Search for the cell housing the specified text and yield its (x, y) center coordinate. 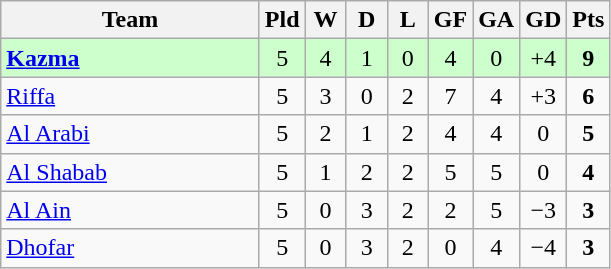
Kazma (130, 58)
+4 (544, 58)
GD (544, 20)
GA (496, 20)
−4 (544, 248)
Al Shabab (130, 172)
7 (450, 96)
Dhofar (130, 248)
W (326, 20)
GF (450, 20)
−3 (544, 210)
D (366, 20)
6 (588, 96)
Team (130, 20)
Riffa (130, 96)
Pts (588, 20)
9 (588, 58)
L (408, 20)
Al Ain (130, 210)
+3 (544, 96)
Pld (282, 20)
Al Arabi (130, 134)
